Scan for the cell matching the given text and deliver its (x, y) coordinate at center. 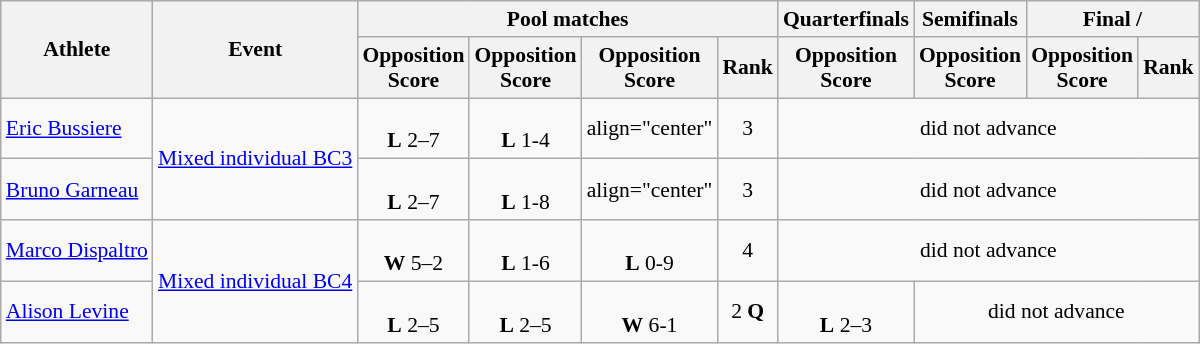
Pool matches (568, 19)
4 (748, 250)
2 Q (748, 312)
Eric Bussiere (77, 128)
L 1-8 (525, 190)
Quarterfinals (846, 19)
Semifinals (970, 19)
Alison Levine (77, 312)
L 1-6 (525, 250)
Event (255, 50)
Final / (1112, 19)
W 6-1 (650, 312)
L 2–3 (846, 312)
Mixed individual BC3 (255, 159)
L 1-4 (525, 128)
L 0-9 (650, 250)
Bruno Garneau (77, 190)
W 5–2 (413, 250)
Mixed individual BC4 (255, 281)
Marco Dispaltro (77, 250)
Athlete (77, 50)
